Identify which cell holds the provided text, then report its [X, Y] central coordinate. 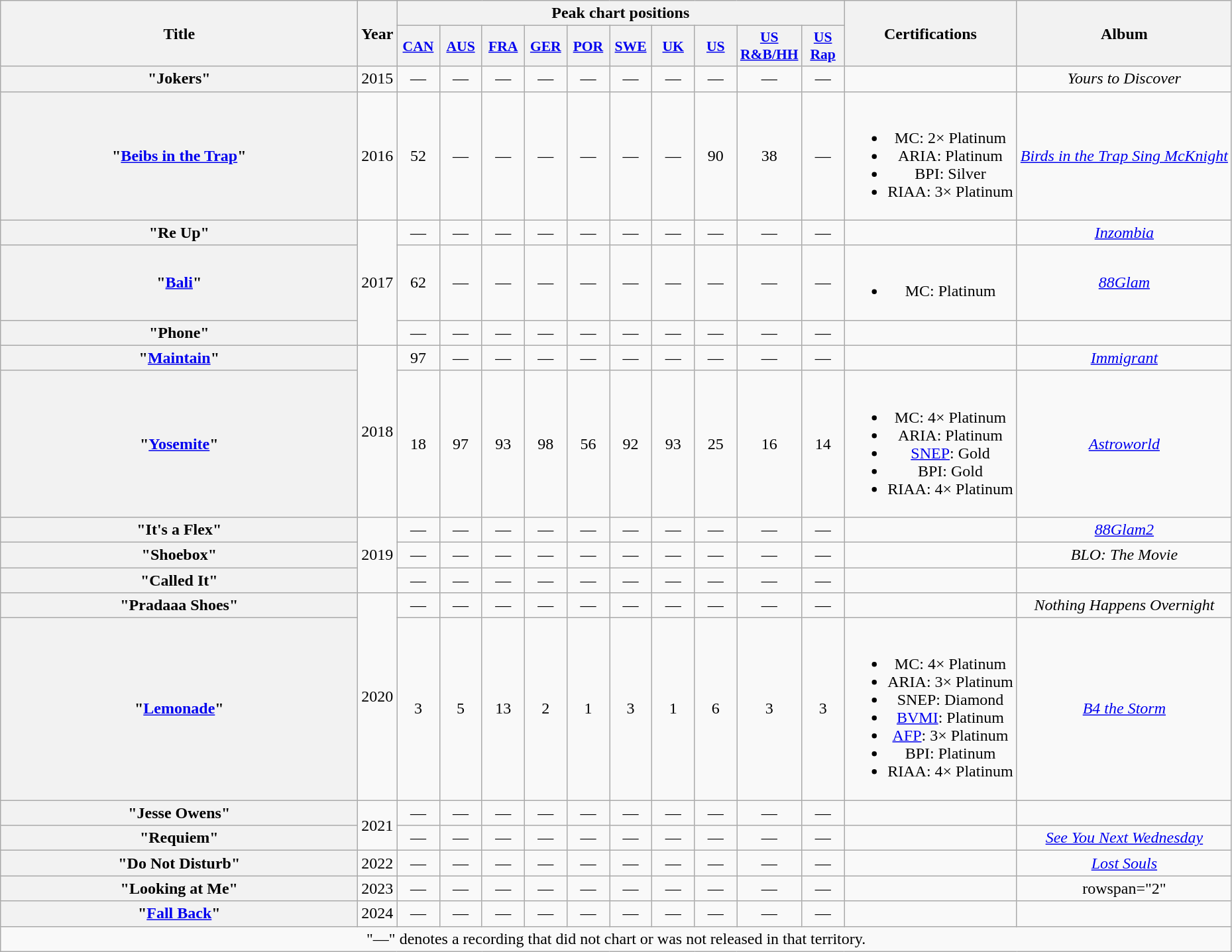
rowspan="2" [1124, 888]
AUS [461, 46]
2022 [378, 863]
"—" denotes a recording that did not chart or was not released in that territory. [616, 939]
16 [769, 444]
Certifications [930, 33]
2015 [378, 79]
"Fall Back" [179, 914]
"Lemonade" [179, 709]
88Glam2 [1124, 529]
"Maintain" [179, 358]
Album [1124, 33]
BLO: The Movie [1124, 555]
"Pradaaa Shoes" [179, 606]
2016 [378, 156]
"Jokers" [179, 79]
92 [631, 444]
Nothing Happens Overnight [1124, 606]
CAN [418, 46]
Birds in the Trap Sing McKnight [1124, 156]
2024 [378, 914]
"Re Up" [179, 233]
MC: Platinum [930, 282]
"Called It" [179, 580]
USR&B/HH [769, 46]
13 [503, 709]
Inzombia [1124, 233]
2 [545, 709]
56 [588, 444]
US [716, 46]
GER [545, 46]
Yours to Discover [1124, 79]
88Glam [1124, 282]
"Requiem" [179, 838]
Lost Souls [1124, 863]
2017 [378, 282]
"Looking at Me" [179, 888]
5 [461, 709]
MC: 4× PlatinumARIA: 3× PlatinumSNEP: DiamondBVMI: PlatinumAFP: 3× PlatinumBPI: PlatinumRIAA: 4× Platinum [930, 709]
14 [823, 444]
2018 [378, 431]
2020 [378, 697]
See You Next Wednesday [1124, 838]
B4 the Storm [1124, 709]
MC: 4× PlatinumARIA: PlatinumSNEP: GoldBPI: GoldRIAA: 4× Platinum [930, 444]
Peak chart positions [620, 13]
38 [769, 156]
2021 [378, 825]
Immigrant [1124, 358]
SWE [631, 46]
"It's a Flex" [179, 529]
Year [378, 33]
"Do Not Disturb" [179, 863]
2019 [378, 555]
USRap [823, 46]
POR [588, 46]
62 [418, 282]
98 [545, 444]
25 [716, 444]
"Bali" [179, 282]
"Shoebox" [179, 555]
52 [418, 156]
"Yosemite" [179, 444]
90 [716, 156]
Title [179, 33]
Astroworld [1124, 444]
"Phone" [179, 333]
18 [418, 444]
6 [716, 709]
"Jesse Owens" [179, 813]
2023 [378, 888]
UK [673, 46]
FRA [503, 46]
MC: 2× PlatinumARIA: PlatinumBPI: SilverRIAA: 3× Platinum [930, 156]
"Beibs in the Trap" [179, 156]
